Identify which cell holds the provided text, then report its (x, y) central coordinate. 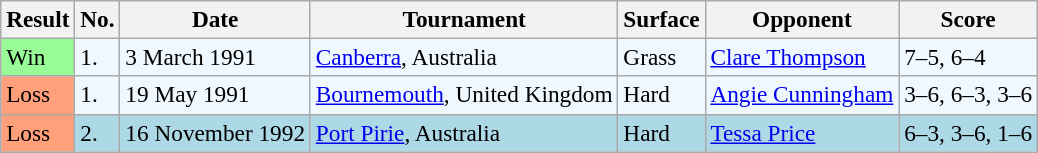
Port Pirie, Australia (464, 133)
Surface (662, 19)
Date (215, 19)
Tournament (464, 19)
19 May 1991 (215, 95)
3 March 1991 (215, 57)
Angie Cunningham (802, 95)
Result (38, 19)
Score (968, 19)
No. (98, 19)
Tessa Price (802, 133)
2. (98, 133)
16 November 1992 (215, 133)
3–6, 6–3, 3–6 (968, 95)
6–3, 3–6, 1–6 (968, 133)
Bournemouth, United Kingdom (464, 95)
Grass (662, 57)
Opponent (802, 19)
7–5, 6–4 (968, 57)
Win (38, 57)
Clare Thompson (802, 57)
Canberra, Australia (464, 57)
